Determine the [x, y] coordinate at the center of the cell enclosing the given text.  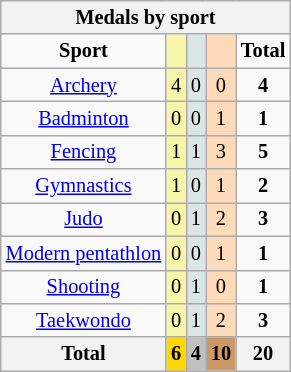
Badminton [84, 118]
Archery [84, 85]
10 [221, 354]
6 [176, 354]
Sport [84, 51]
Judo [84, 219]
Modern pentathlon [84, 253]
Medals by sport [146, 17]
5 [263, 152]
Taekwondo [84, 320]
Fencing [84, 152]
Gymnastics [84, 186]
Shooting [84, 287]
20 [263, 354]
